Provide the [X, Y] coordinate of the cell's center where the given text is located.  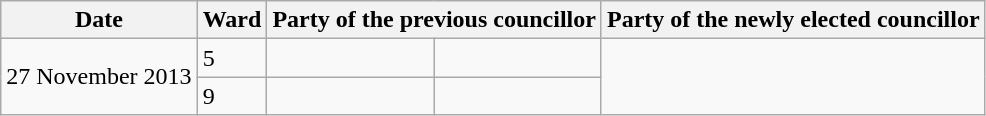
Party of the previous councillor [434, 20]
Date [99, 20]
27 November 2013 [99, 77]
5 [232, 58]
9 [232, 96]
Party of the newly elected councillor [793, 20]
Ward [232, 20]
